Detect which cell encompasses the target text, then output its (X, Y) center coordinate. 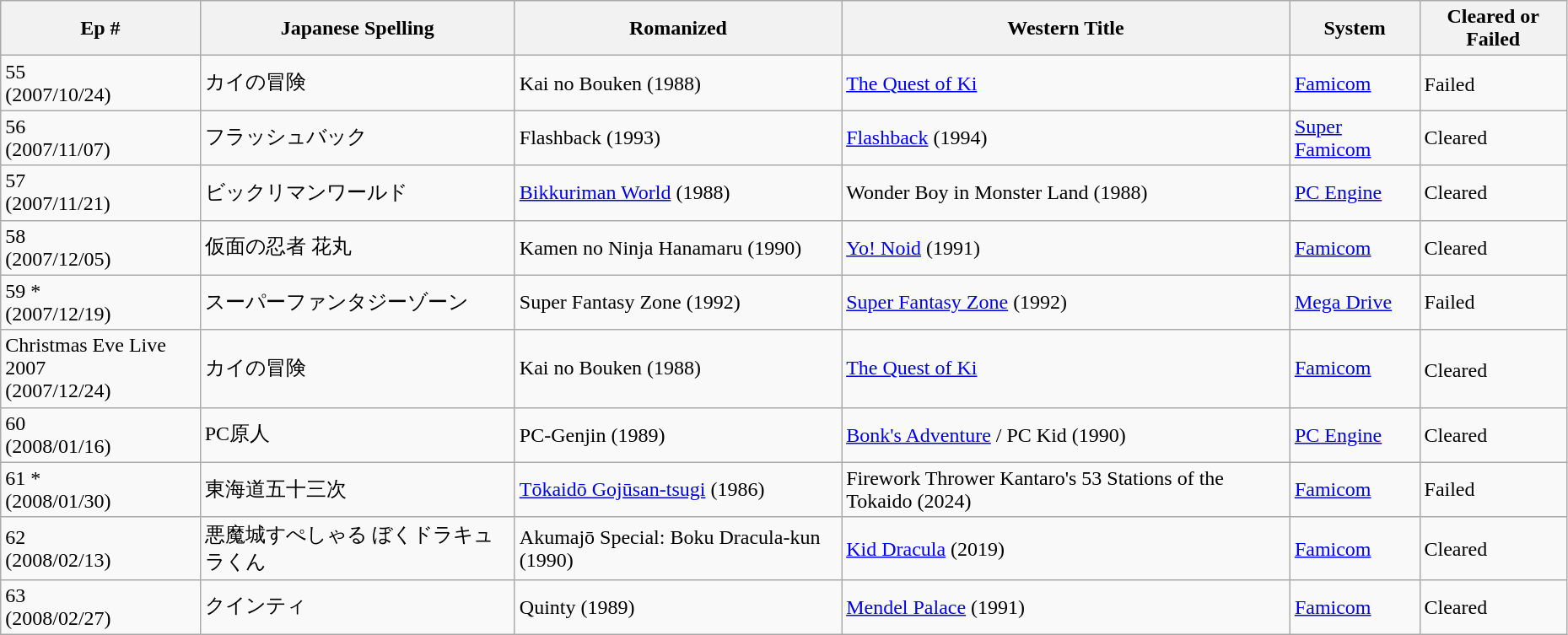
東海道五十三次 (358, 489)
PC-Genjin (1989) (678, 435)
Kamen no Ninja Hanamaru (1990) (678, 248)
58(2007/12/05) (100, 248)
Flashback (1994) (1066, 138)
Bikkuriman World (1988) (678, 192)
クインティ (358, 607)
63(2008/02/27) (100, 607)
Japanese Spelling (358, 29)
Kid Dracula (2019) (1066, 548)
Mega Drive (1355, 302)
Cleared or Failed (1493, 29)
Quinty (1989) (678, 607)
Super Famicom (1355, 138)
Western Title (1066, 29)
Tōkaidō Gojūsan-tsugi (1986) (678, 489)
Bonk's Adventure / PC Kid (1990) (1066, 435)
62(2008/02/13) (100, 548)
Mendel Palace (1991) (1066, 607)
57(2007/11/21) (100, 192)
Wonder Boy in Monster Land (1988) (1066, 192)
スーパーファンタジーゾーン (358, 302)
System (1355, 29)
Ep # (100, 29)
Firework Thrower Kantaro's 53 Stations of the Tokaido (2024) (1066, 489)
仮面の忍者 花丸 (358, 248)
60(2008/01/16) (100, 435)
PC原人 (358, 435)
Christmas Eve Live 2007(2007/12/24) (100, 369)
ビックリマンワールド (358, 192)
Flashback (1993) (678, 138)
61 *(2008/01/30) (100, 489)
Yo! Noid (1991) (1066, 248)
フラッシュバック (358, 138)
Romanized (678, 29)
56(2007/11/07) (100, 138)
悪魔城すぺしゃる ぼくドラキュラくん (358, 548)
59 *(2007/12/19) (100, 302)
55(2007/10/24) (100, 83)
Akumajō Special: Boku Dracula-kun (1990) (678, 548)
